Find where the given text appears and provide that cell's center as [x, y] coordinate. 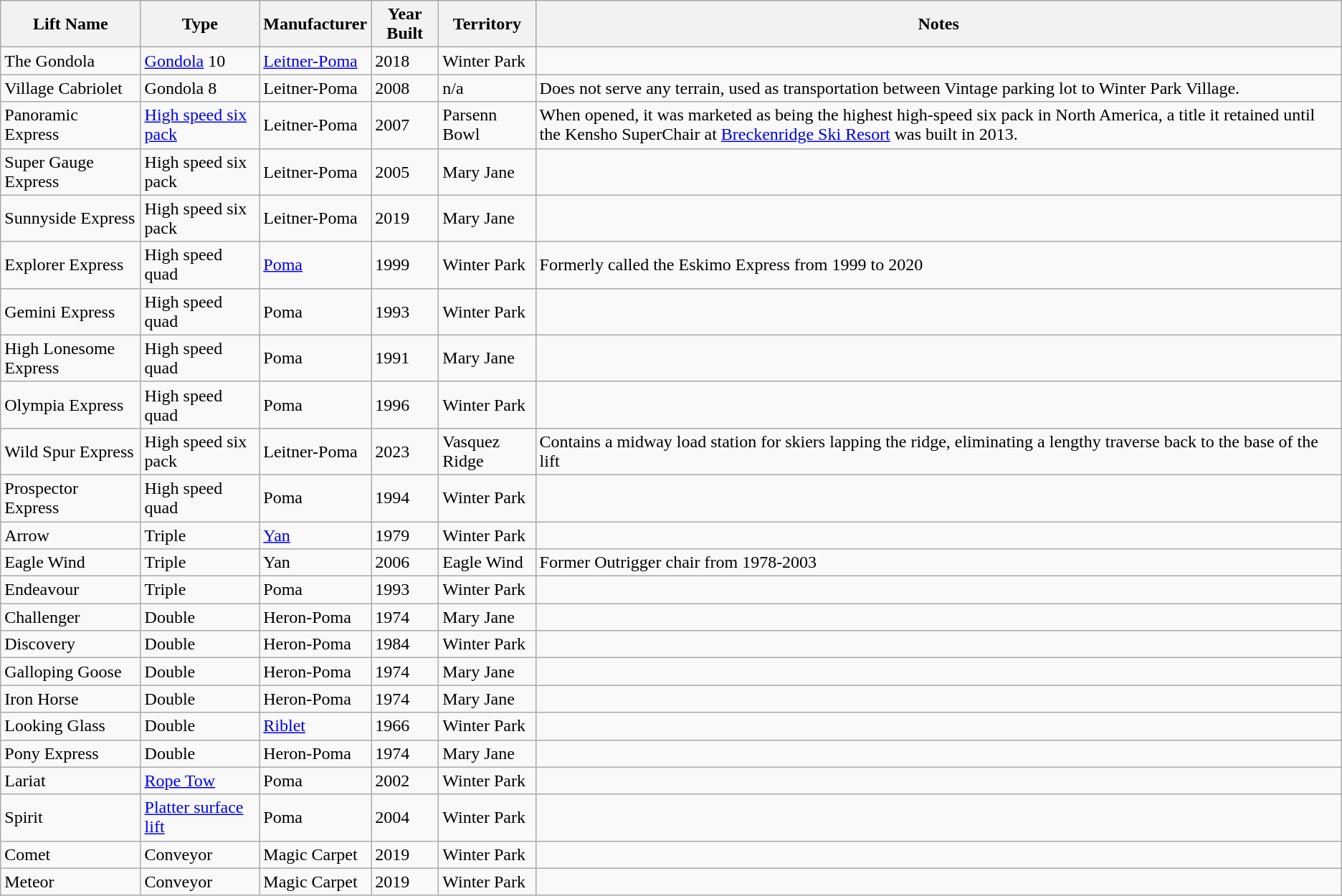
Endeavour [70, 590]
Wild Spur Express [70, 452]
Panoramic Express [70, 125]
Does not serve any terrain, used as transportation between Vintage parking lot to Winter Park Village. [938, 88]
1994 [405, 497]
Parsenn Bowl [487, 125]
Type [200, 24]
Galloping Goose [70, 672]
2007 [405, 125]
High Lonesome Express [70, 358]
Lariat [70, 781]
Riblet [315, 726]
Discovery [70, 644]
2005 [405, 172]
Notes [938, 24]
2004 [405, 817]
2006 [405, 563]
Pony Express [70, 753]
Looking Glass [70, 726]
Former Outrigger chair from 1978-2003 [938, 563]
1996 [405, 404]
Lift Name [70, 24]
1991 [405, 358]
Village Cabriolet [70, 88]
Olympia Express [70, 404]
2002 [405, 781]
2018 [405, 61]
Manufacturer [315, 24]
1984 [405, 644]
Gondola 10 [200, 61]
Gemini Express [70, 311]
Platter surface lift [200, 817]
2008 [405, 88]
Spirit [70, 817]
Contains a midway load station for skiers lapping the ridge, eliminating a lengthy traverse back to the base of the lift [938, 452]
n/a [487, 88]
Territory [487, 24]
Gondola 8 [200, 88]
Rope Tow [200, 781]
1979 [405, 535]
Vasquez Ridge [487, 452]
Explorer Express [70, 265]
Challenger [70, 617]
Prospector Express [70, 497]
2023 [405, 452]
Comet [70, 854]
Super Gauge Express [70, 172]
Year Built [405, 24]
1966 [405, 726]
Iron Horse [70, 699]
Formerly called the Eskimo Express from 1999 to 2020 [938, 265]
Sunnyside Express [70, 218]
1999 [405, 265]
The Gondola [70, 61]
Meteor [70, 882]
Arrow [70, 535]
